Search for the cell housing the specified text and yield its [x, y] center coordinate. 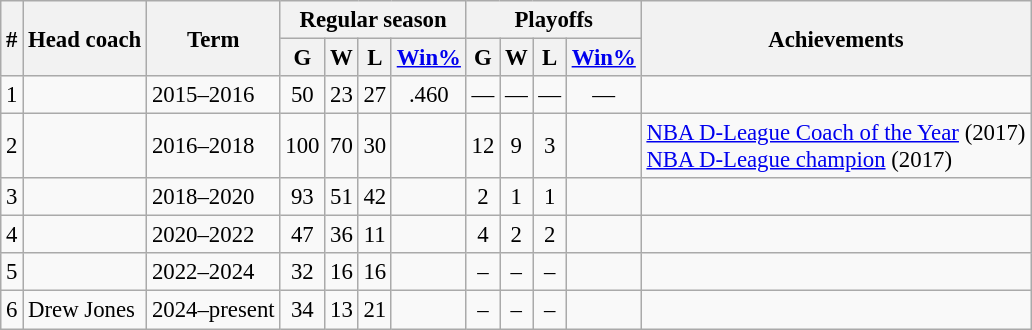
32 [302, 273]
23 [342, 95]
13 [342, 310]
Achievements [836, 38]
Regular season [373, 20]
11 [374, 235]
100 [302, 146]
93 [302, 197]
36 [342, 235]
NBA D-League Coach of the Year (2017)NBA D-League champion (2017) [836, 146]
9 [516, 146]
Head coach [85, 38]
34 [302, 310]
12 [482, 146]
6 [12, 310]
21 [374, 310]
2024–present [214, 310]
Playoffs [554, 20]
# [12, 38]
5 [12, 273]
Term [214, 38]
Drew Jones [85, 310]
2020–2022 [214, 235]
50 [302, 95]
2016–2018 [214, 146]
.460 [428, 95]
2022–2024 [214, 273]
70 [342, 146]
47 [302, 235]
27 [374, 95]
2015–2016 [214, 95]
51 [342, 197]
30 [374, 146]
42 [374, 197]
2018–2020 [214, 197]
